Output the (x, y) coordinate of the center of the cell containing the given text.  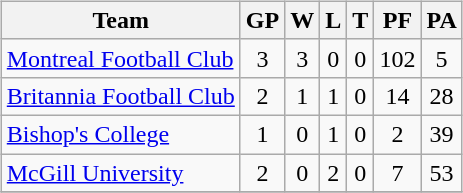
14 (398, 96)
PA (442, 20)
102 (398, 58)
28 (442, 96)
39 (442, 134)
Bishop's College (120, 134)
7 (398, 173)
Team (120, 20)
Britannia Football Club (120, 96)
5 (442, 58)
T (360, 20)
L (334, 20)
GP (262, 20)
53 (442, 173)
PF (398, 20)
Montreal Football Club (120, 58)
W (302, 20)
McGill University (120, 173)
